Locate the cell with the specified text and output its [x, y] center coordinate. 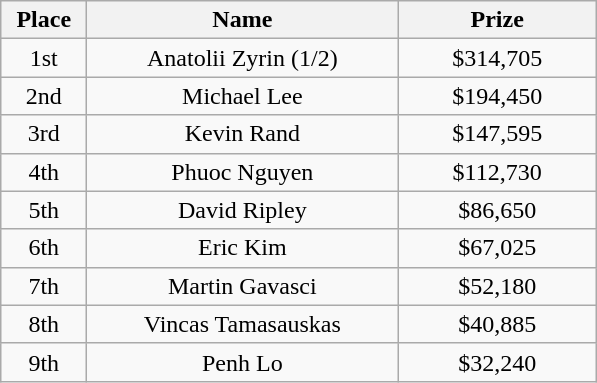
$67,025 [498, 248]
8th [44, 324]
Martin Gavasci [242, 286]
9th [44, 362]
5th [44, 210]
Michael Lee [242, 96]
4th [44, 172]
2nd [44, 96]
David Ripley [242, 210]
Kevin Rand [242, 134]
$40,885 [498, 324]
$194,450 [498, 96]
$112,730 [498, 172]
$52,180 [498, 286]
$32,240 [498, 362]
1st [44, 58]
Vincas Tamasauskas [242, 324]
6th [44, 248]
Name [242, 20]
Anatolii Zyrin (1/2) [242, 58]
$147,595 [498, 134]
3rd [44, 134]
Penh Lo [242, 362]
Prize [498, 20]
Phuoc Nguyen [242, 172]
Place [44, 20]
Eric Kim [242, 248]
7th [44, 286]
$314,705 [498, 58]
$86,650 [498, 210]
